From the cell containing the given text, extract its center point as (X, Y) coordinate. 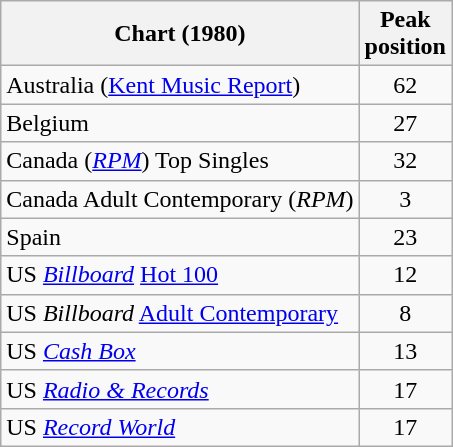
US Billboard Hot 100 (180, 275)
32 (405, 161)
Chart (1980) (180, 34)
US Record World (180, 427)
US Radio & Records (180, 389)
Spain (180, 237)
23 (405, 237)
Australia (Kent Music Report) (180, 85)
US Billboard Adult Contemporary (180, 313)
27 (405, 123)
3 (405, 199)
8 (405, 313)
Peak position (405, 34)
13 (405, 351)
Canada Adult Contemporary (RPM) (180, 199)
Canada (RPM) Top Singles (180, 161)
62 (405, 85)
Belgium (180, 123)
12 (405, 275)
US Cash Box (180, 351)
